Pinpoint the cell where the given text exists, returning its [X, Y] midpoint coordinate. 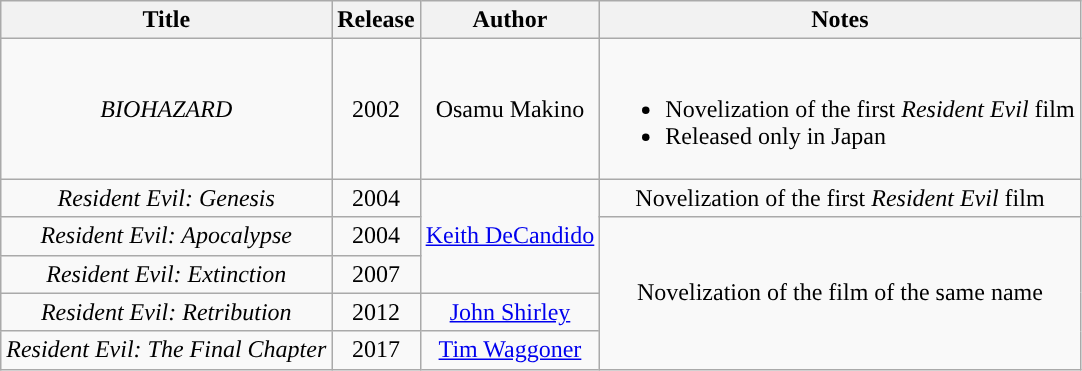
Novelization of the first Resident Evil film [840, 198]
Resident Evil: Extinction [166, 274]
2012 [376, 312]
Notes [840, 20]
Resident Evil: The Final Chapter [166, 350]
2002 [376, 109]
2017 [376, 350]
Novelization of the film of the same name [840, 293]
Keith DeCandido [510, 236]
Osamu Makino [510, 109]
Release [376, 20]
Tim Waggoner [510, 350]
John Shirley [510, 312]
Resident Evil: Apocalypse [166, 236]
Resident Evil: Retribution [166, 312]
BIOHAZARD [166, 109]
Author [510, 20]
2007 [376, 274]
Title [166, 20]
Novelization of the first Resident Evil filmReleased only in Japan [840, 109]
Resident Evil: Genesis [166, 198]
